Search for the cell housing the specified text and yield its [X, Y] center coordinate. 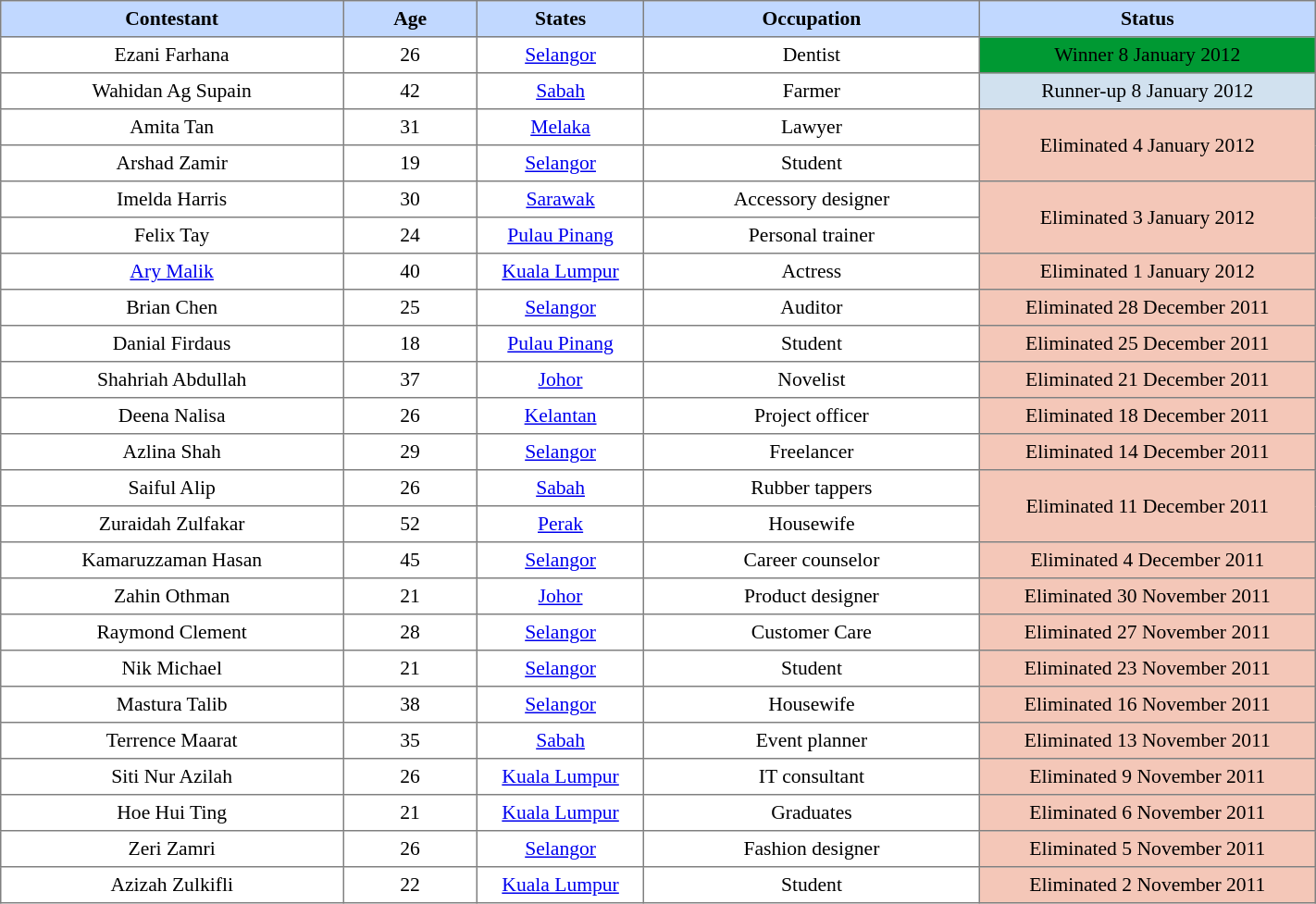
Graduates [811, 812]
Eliminated 28 December 2011 [1148, 307]
38 [411, 705]
Zahin Othman [172, 596]
Eliminated 4 December 2011 [1148, 561]
Product designer [811, 596]
Azizah Zulkifli [172, 885]
Amita Tan [172, 128]
Saiful Alip [172, 489]
Auditor [811, 307]
Eliminated 18 December 2011 [1148, 416]
Eliminated 5 November 2011 [1148, 849]
40 [411, 272]
Eliminated 3 January 2012 [1148, 217]
Arshad Zamir [172, 163]
Eliminated 23 November 2011 [1148, 668]
52 [411, 524]
Eliminated 14 December 2011 [1148, 452]
29 [411, 452]
Terrence Maarat [172, 740]
Farmer [811, 91]
Eliminated 4 January 2012 [1148, 145]
Freelancer [811, 452]
States [561, 19]
Dentist [811, 56]
Perak [561, 524]
Eliminated 30 November 2011 [1148, 596]
Accessory designer [811, 200]
Brian Chen [172, 307]
Personal trainer [811, 235]
Zuraidah Zulfakar [172, 524]
Zeri Zamri [172, 849]
22 [411, 885]
Eliminated 13 November 2011 [1148, 740]
Status [1148, 19]
Winner 8 January 2012 [1148, 56]
45 [411, 561]
19 [411, 163]
Eliminated 6 November 2011 [1148, 812]
Danial Firdaus [172, 344]
30 [411, 200]
Eliminated 21 December 2011 [1148, 379]
42 [411, 91]
Ezani Farhana [172, 56]
Eliminated 9 November 2011 [1148, 777]
Deena Nalisa [172, 416]
Eliminated 11 December 2011 [1148, 506]
Ary Malik [172, 272]
Eliminated 16 November 2011 [1148, 705]
28 [411, 633]
Customer Care [811, 633]
Age [411, 19]
37 [411, 379]
Kamaruzzaman Hasan [172, 561]
Mastura Talib [172, 705]
Eliminated 25 December 2011 [1148, 344]
24 [411, 235]
Azlina Shah [172, 452]
Siti Nur Azilah [172, 777]
Rubber tappers [811, 489]
18 [411, 344]
Career counselor [811, 561]
Kelantan [561, 416]
Melaka [561, 128]
Occupation [811, 19]
Felix Tay [172, 235]
35 [411, 740]
Hoe Hui Ting [172, 812]
Novelist [811, 379]
IT consultant [811, 777]
Project officer [811, 416]
Actress [811, 272]
Lawyer [811, 128]
Raymond Clement [172, 633]
Fashion designer [811, 849]
Eliminated 1 January 2012 [1148, 272]
Sarawak [561, 200]
Shahriah Abdullah [172, 379]
Event planner [811, 740]
Contestant [172, 19]
Eliminated 2 November 2011 [1148, 885]
31 [411, 128]
25 [411, 307]
Nik Michael [172, 668]
Imelda Harris [172, 200]
Eliminated 27 November 2011 [1148, 633]
Runner-up 8 January 2012 [1148, 91]
Wahidan Ag Supain [172, 91]
